Search for the cell housing the specified text and yield its (x, y) center coordinate. 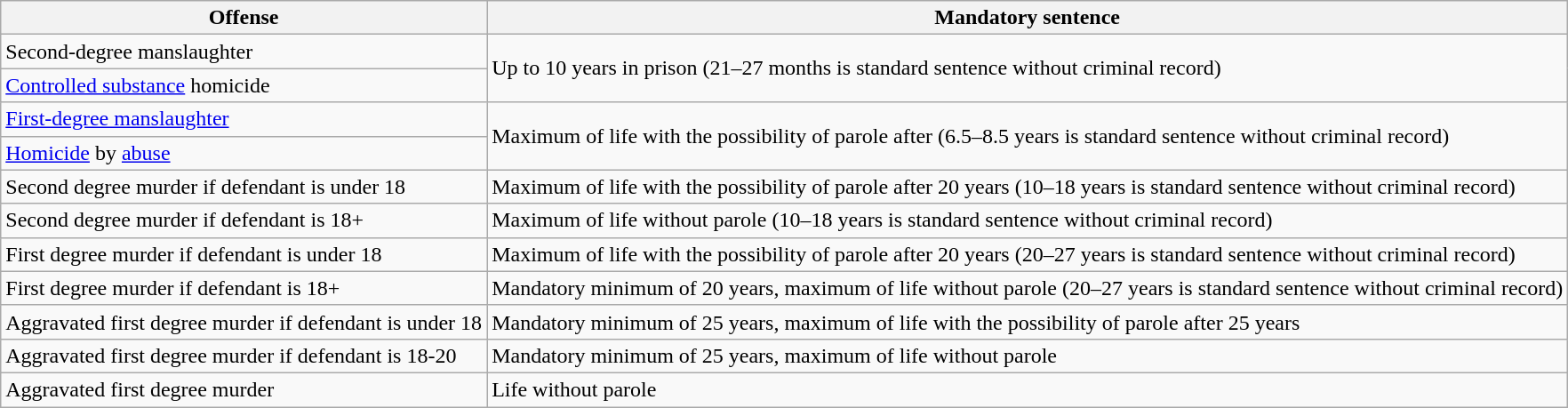
Maximum of life without parole (10–18 years is standard sentence without criminal record) (1028, 220)
First degree murder if defendant is 18+ (244, 288)
Life without parole (1028, 389)
Maximum of life with the possibility of parole after 20 years (10–18 years is standard sentence without criminal record) (1028, 187)
Mandatory sentence (1028, 18)
Homicide by abuse (244, 153)
Maximum of life with the possibility of parole after (6.5–8.5 years is standard sentence without criminal record) (1028, 136)
Controlled substance homicide (244, 85)
Aggravated first degree murder (244, 389)
Up to 10 years in prison (21–27 months is standard sentence without criminal record) (1028, 68)
Second degree murder if defendant is under 18 (244, 187)
Offense (244, 18)
Aggravated first degree murder if defendant is under 18 (244, 322)
Mandatory minimum of 25 years, maximum of life with the possibility of parole after 25 years (1028, 322)
Second-degree manslaughter (244, 52)
First degree murder if defendant is under 18 (244, 254)
Aggravated first degree murder if defendant is 18-20 (244, 356)
Mandatory minimum of 20 years, maximum of life without parole (20–27 years is standard sentence without criminal record) (1028, 288)
Second degree murder if defendant is 18+ (244, 220)
Maximum of life with the possibility of parole after 20 years (20–27 years is standard sentence without criminal record) (1028, 254)
Mandatory minimum of 25 years, maximum of life without parole (1028, 356)
First-degree manslaughter (244, 119)
